Return (X, Y) of the center of cell containing provided text 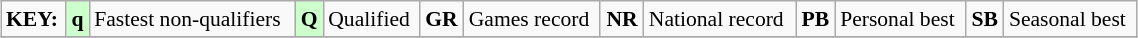
NR (622, 19)
PB (816, 19)
Fastest non-qualifiers (192, 19)
Personal best (900, 19)
SB (985, 19)
National record (720, 19)
GR (442, 19)
Q (309, 19)
q (78, 19)
Seasonal best (1070, 19)
Games record (532, 19)
Qualified (371, 19)
KEY: (34, 19)
